Locate the cell with the specified text and output its [X, Y] center coordinate. 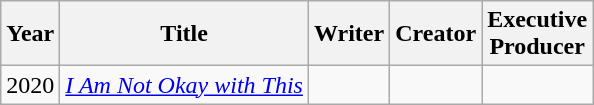
Year [30, 34]
2020 [30, 85]
I Am Not Okay with This [184, 85]
ExecutiveProducer [538, 34]
Title [184, 34]
Creator [436, 34]
Writer [348, 34]
